Pinpoint the cell where the given text exists, returning its [X, Y] midpoint coordinate. 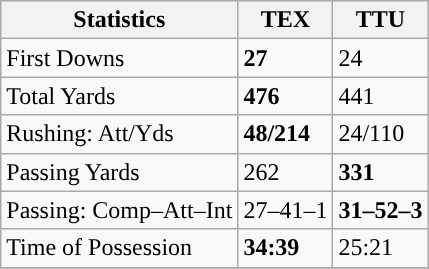
331 [380, 172]
25:21 [380, 248]
First Downs [120, 58]
27 [286, 58]
34:39 [286, 248]
31–52–3 [380, 210]
Statistics [120, 20]
27–41–1 [286, 210]
Passing: Comp–Att–Int [120, 210]
TEX [286, 20]
Passing Yards [120, 172]
48/214 [286, 134]
24/110 [380, 134]
262 [286, 172]
Total Yards [120, 96]
24 [380, 58]
TTU [380, 20]
441 [380, 96]
Rushing: Att/Yds [120, 134]
476 [286, 96]
Time of Possession [120, 248]
